Capture the cell that displays the provided text and extract its [x, y] central coordinate. 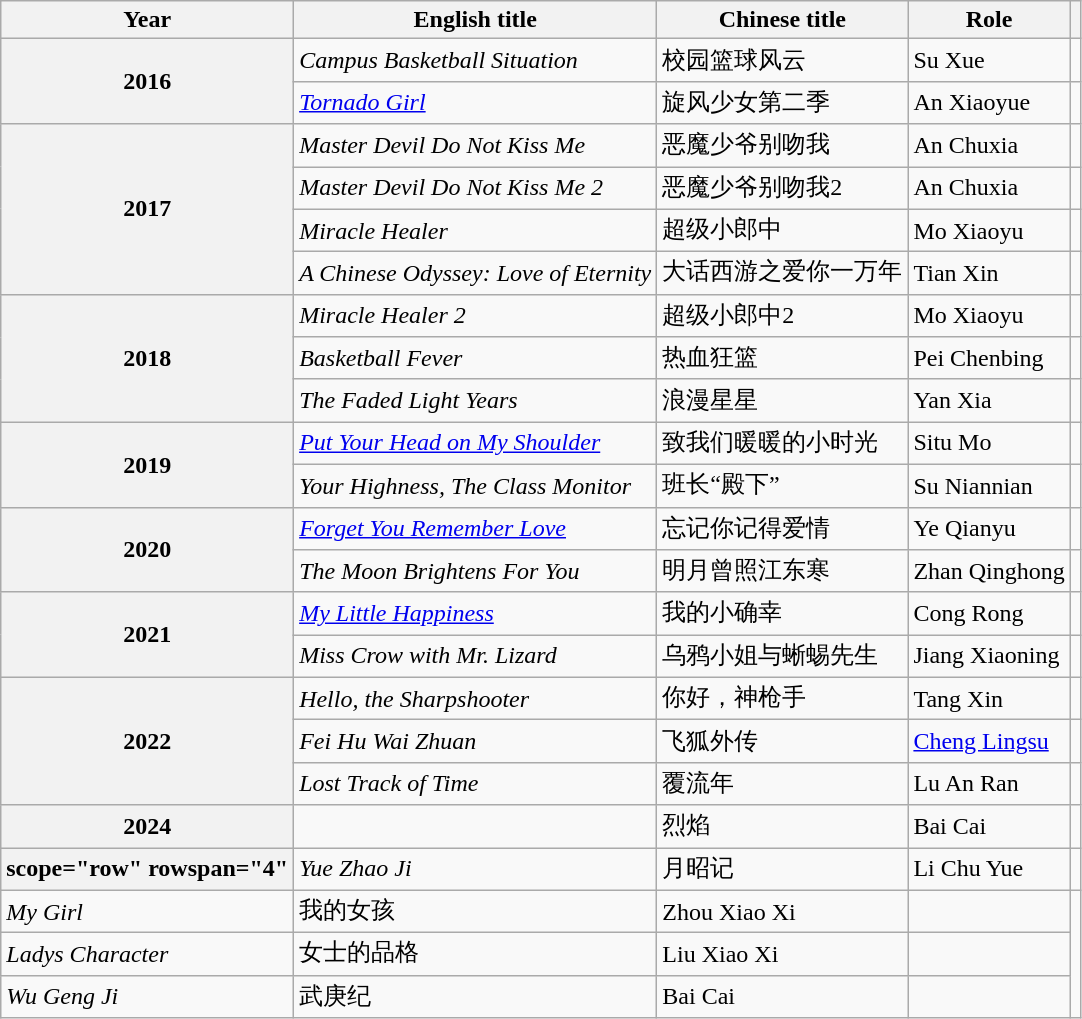
Hello, the Sharpshooter [476, 698]
Lost Track of Time [476, 784]
Master Devil Do Not Kiss Me 2 [476, 188]
Lu An Ran [989, 784]
Campus Basketball Situation [476, 60]
My Little Happiness [476, 614]
覆流年 [782, 784]
超级小郎中2 [782, 316]
2017 [148, 209]
Tornado Girl [476, 102]
Cong Rong [989, 614]
校园篮球风云 [782, 60]
忘记你记得爱情 [782, 528]
飞狐外传 [782, 742]
Tian Xin [989, 274]
Your Highness, The Class Monitor [476, 486]
Li Chu Yue [989, 870]
2016 [148, 82]
乌鸦小姐与蜥蜴先生 [782, 656]
Tang Xin [989, 698]
浪漫星星 [782, 400]
旋风少女第二季 [782, 102]
Miracle Healer 2 [476, 316]
Master Devil Do Not Kiss Me [476, 146]
你好，神枪手 [782, 698]
超级小郎中 [782, 230]
Cheng Lingsu [989, 742]
A Chinese Odyssey: Love of Eternity [476, 274]
2020 [148, 550]
致我们暖暖的小时光 [782, 444]
热血狂篮 [782, 358]
My Girl [148, 912]
Su Niannian [989, 486]
女士的品格 [476, 954]
The Faded Light Years [476, 400]
Liu Xiao Xi [782, 954]
Situ Mo [989, 444]
月昭记 [782, 870]
Ladys Character [148, 954]
Basketball Fever [476, 358]
2021 [148, 634]
我的女孩 [476, 912]
Zhan Qinghong [989, 572]
大话西游之爱你一万年 [782, 274]
Su Xue [989, 60]
2018 [148, 358]
Role [989, 20]
明月曾照江东寒 [782, 572]
Jiang Xiaoning [989, 656]
2019 [148, 464]
Year [148, 20]
我的小确幸 [782, 614]
Wu Geng Ji [148, 996]
Chinese title [782, 20]
Fei Hu Wai Zhuan [476, 742]
Miracle Healer [476, 230]
Zhou Xiao Xi [782, 912]
Yan Xia [989, 400]
The Moon Brightens For You [476, 572]
Yue Zhao Ji [476, 870]
Pei Chenbing [989, 358]
Put Your Head on My Shoulder [476, 444]
Ye Qianyu [989, 528]
An Xiaoyue [989, 102]
武庚纪 [476, 996]
恶魔少爷别吻我2 [782, 188]
烈焰 [782, 826]
English title [476, 20]
恶魔少爷别吻我 [782, 146]
2022 [148, 741]
班长“殿下” [782, 486]
Forget You Remember Love [476, 528]
scope="row" rowspan="4" [148, 870]
Miss Crow with Mr. Lizard [476, 656]
2024 [148, 826]
